Determine the [x, y] coordinate at the center of the cell enclosing the given text.  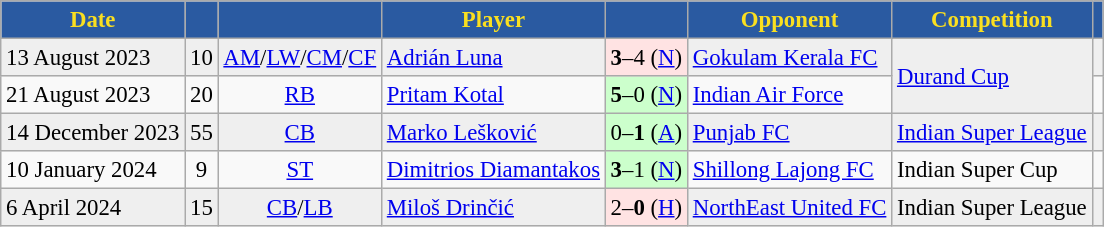
15 [202, 208]
2–0 (H) [646, 208]
RB [300, 95]
6 April 2024 [93, 208]
14 December 2023 [93, 133]
Marko Lešković [493, 133]
Miloš Drinčić [493, 208]
Pritam Kotal [493, 95]
5–0 (N) [646, 95]
Durand Cup [992, 76]
3–1 (N) [646, 170]
Indian Super Cup [992, 170]
Date [93, 20]
AM/LW/CM/CF [300, 58]
21 August 2023 [93, 95]
Competition [992, 20]
9 [202, 170]
3–4 (N) [646, 58]
NorthEast United FC [789, 208]
Gokulam Kerala FC [789, 58]
10 [202, 58]
13 August 2023 [93, 58]
Punjab FC [789, 133]
Shillong Lajong FC [789, 170]
Adrián Luna [493, 58]
55 [202, 133]
Dimitrios Diamantakos [493, 170]
20 [202, 95]
CB [300, 133]
Indian Air Force [789, 95]
ST [300, 170]
0–1 (A) [646, 133]
Player [493, 20]
10 January 2024 [93, 170]
Opponent [789, 20]
CB/LB [300, 208]
